Search for the cell housing the specified text and yield its [x, y] center coordinate. 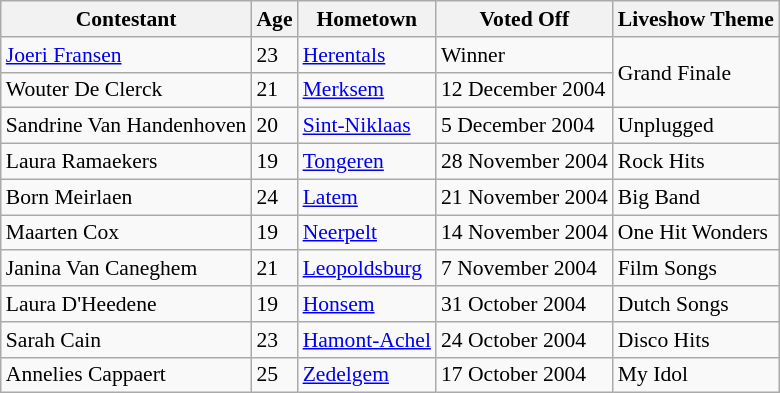
5 December 2004 [524, 126]
Winner [524, 55]
Honsem [367, 304]
Zedelgem [367, 375]
Big Band [696, 197]
24 October 2004 [524, 340]
28 November 2004 [524, 162]
Laura Ramaekers [126, 162]
31 October 2004 [524, 304]
Neerpelt [367, 233]
Hometown [367, 19]
Liveshow Theme [696, 19]
Born Meirlaen [126, 197]
Sint-Niklaas [367, 126]
Herentals [367, 55]
Maarten Cox [126, 233]
Janina Van Caneghem [126, 269]
25 [274, 375]
Voted Off [524, 19]
Merksem [367, 90]
Disco Hits [696, 340]
Tongeren [367, 162]
Wouter De Clerck [126, 90]
Dutch Songs [696, 304]
17 October 2004 [524, 375]
Rock Hits [696, 162]
Sandrine Van Handenhoven [126, 126]
7 November 2004 [524, 269]
Annelies Cappaert [126, 375]
Laura D'Heedene [126, 304]
Age [274, 19]
20 [274, 126]
24 [274, 197]
12 December 2004 [524, 90]
Film Songs [696, 269]
Sarah Cain [126, 340]
21 November 2004 [524, 197]
Hamont-Achel [367, 340]
My Idol [696, 375]
One Hit Wonders [696, 233]
Leopoldsburg [367, 269]
Contestant [126, 19]
Joeri Fransen [126, 55]
Unplugged [696, 126]
14 November 2004 [524, 233]
Latem [367, 197]
Grand Finale [696, 72]
